For the text-containing cell, return its midpoint in (X, Y) coordinate format. 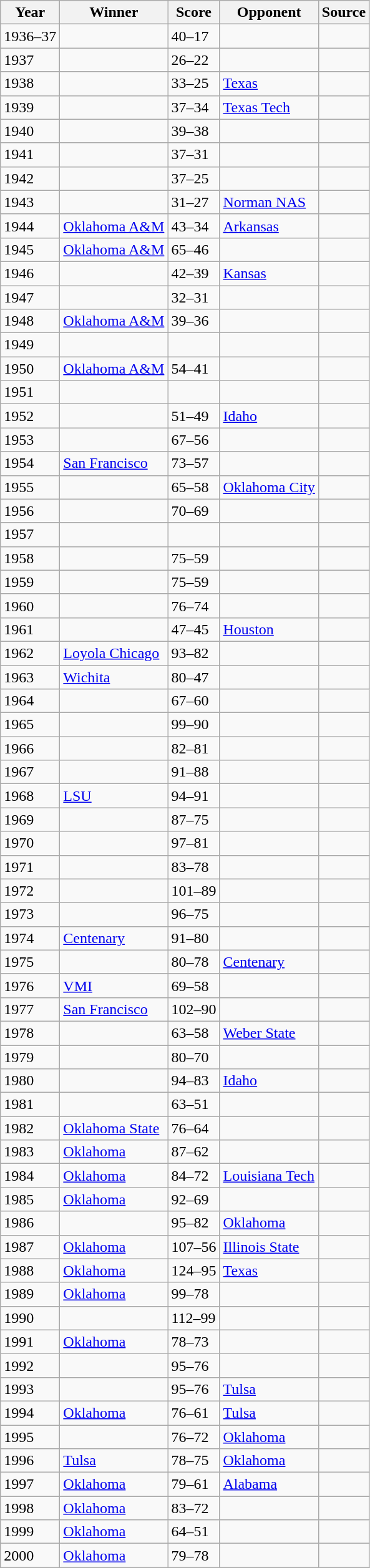
Louisiana Tech (269, 1176)
Alabama (269, 1484)
1950 (30, 369)
1961 (30, 629)
37–34 (193, 107)
31–27 (193, 202)
73–57 (193, 463)
1969 (30, 820)
76–64 (193, 1128)
1967 (30, 772)
93–82 (193, 653)
Weber State (269, 1033)
1951 (30, 392)
99–90 (193, 725)
1993 (30, 1389)
1939 (30, 107)
1938 (30, 84)
2000 (30, 1556)
1988 (30, 1270)
1977 (30, 1009)
Norman NAS (269, 202)
32–31 (193, 298)
1995 (30, 1436)
1959 (30, 582)
87–75 (193, 820)
33–25 (193, 84)
51–49 (193, 416)
1949 (30, 345)
Kansas (269, 273)
1982 (30, 1128)
1946 (30, 273)
1996 (30, 1461)
96–75 (193, 914)
1941 (30, 155)
42–39 (193, 273)
63–51 (193, 1105)
1976 (30, 985)
1963 (30, 677)
76–72 (193, 1436)
99–78 (193, 1294)
1990 (30, 1318)
1978 (30, 1033)
67–56 (193, 440)
65–46 (193, 249)
1992 (30, 1365)
1942 (30, 178)
67–60 (193, 701)
95–82 (193, 1223)
112–99 (193, 1318)
1968 (30, 796)
LSU (114, 796)
107–56 (193, 1247)
1997 (30, 1484)
1948 (30, 321)
63–58 (193, 1033)
69–58 (193, 985)
Houston (269, 629)
1971 (30, 867)
78–73 (193, 1342)
78–75 (193, 1461)
1994 (30, 1413)
83–78 (193, 867)
82–81 (193, 748)
Source (343, 12)
64–51 (193, 1532)
1958 (30, 558)
Texas Tech (269, 107)
VMI (114, 985)
1986 (30, 1223)
1940 (30, 131)
1970 (30, 843)
54–41 (193, 369)
1936–37 (30, 36)
79–78 (193, 1556)
1962 (30, 653)
92–69 (193, 1199)
80–47 (193, 677)
39–38 (193, 131)
1983 (30, 1152)
Year (30, 12)
1937 (30, 60)
1943 (30, 202)
1973 (30, 914)
1956 (30, 511)
1952 (30, 416)
Winner (114, 12)
1965 (30, 725)
Illinois State (269, 1247)
1980 (30, 1081)
124–95 (193, 1270)
1954 (30, 463)
26–22 (193, 60)
1957 (30, 535)
1947 (30, 298)
1966 (30, 748)
1945 (30, 249)
Oklahoma State (114, 1128)
91–88 (193, 772)
1987 (30, 1247)
1984 (30, 1176)
1955 (30, 487)
39–36 (193, 321)
84–72 (193, 1176)
1964 (30, 701)
Loyola Chicago (114, 653)
1972 (30, 891)
1998 (30, 1508)
Oklahoma City (269, 487)
1985 (30, 1199)
91–80 (193, 938)
1944 (30, 226)
1960 (30, 606)
83–72 (193, 1508)
1981 (30, 1105)
1975 (30, 962)
87–62 (193, 1152)
1989 (30, 1294)
1974 (30, 938)
101–89 (193, 891)
102–90 (193, 1009)
Wichita (114, 677)
1953 (30, 440)
65–58 (193, 487)
47–45 (193, 629)
43–34 (193, 226)
79–61 (193, 1484)
40–17 (193, 36)
97–81 (193, 843)
94–83 (193, 1081)
Opponent (269, 12)
Score (193, 12)
80–78 (193, 962)
1991 (30, 1342)
76–61 (193, 1413)
76–74 (193, 606)
70–69 (193, 511)
94–91 (193, 796)
1999 (30, 1532)
Arkansas (269, 226)
37–31 (193, 155)
80–70 (193, 1057)
1979 (30, 1057)
37–25 (193, 178)
